From the cell containing the given text, extract its center point as [X, Y] coordinate. 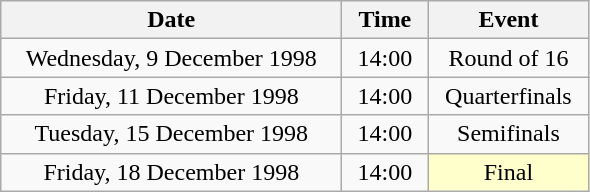
Final [508, 172]
Date [172, 20]
Friday, 11 December 1998 [172, 96]
Tuesday, 15 December 1998 [172, 134]
Semifinals [508, 134]
Round of 16 [508, 58]
Wednesday, 9 December 1998 [172, 58]
Time [385, 20]
Event [508, 20]
Friday, 18 December 1998 [172, 172]
Quarterfinals [508, 96]
